Find where the given text appears and provide that cell's center as (x, y) coordinate. 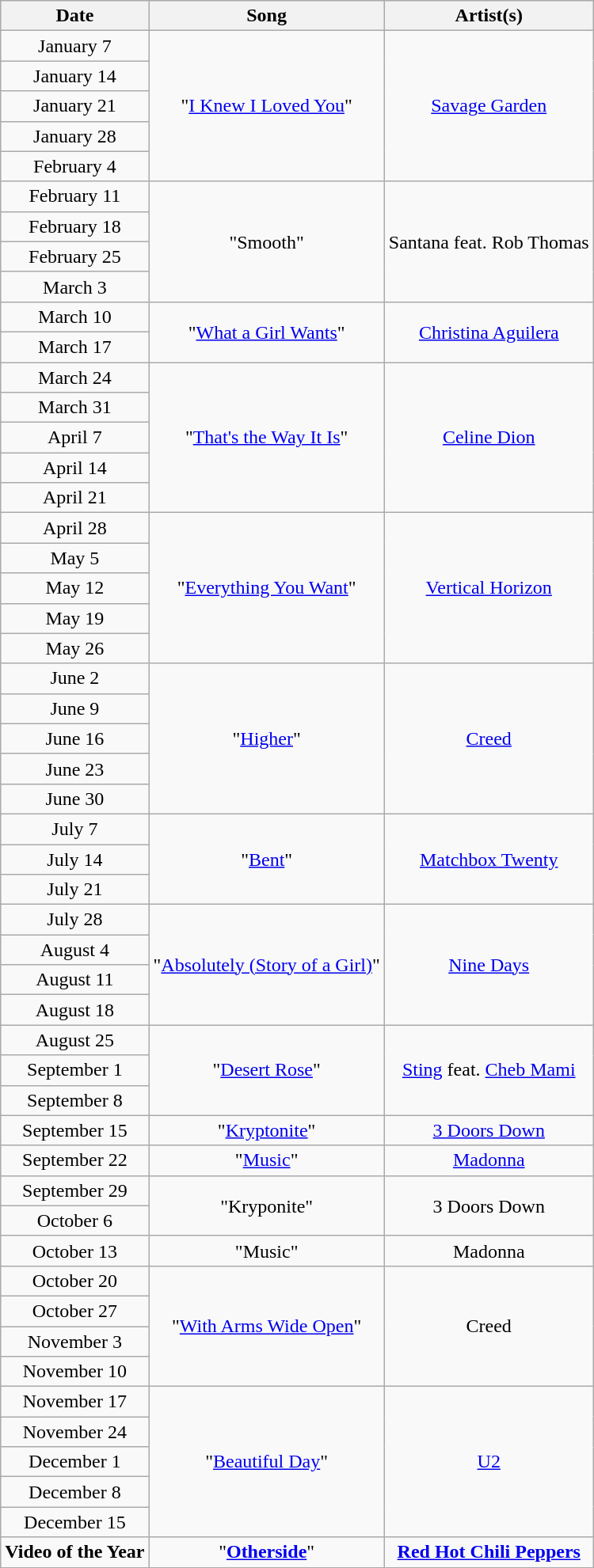
February 18 (74, 226)
Vertical Horizon (489, 588)
August 4 (74, 950)
January 7 (74, 46)
November 3 (74, 1342)
June 9 (74, 708)
U2 (489, 1462)
Red Hot Chili Peppers (489, 1552)
November 10 (74, 1372)
November 24 (74, 1432)
October 13 (74, 1251)
"Kryponite" (266, 1205)
Savage Garden (489, 106)
January 21 (74, 106)
March 3 (74, 287)
"Kryptonite" (266, 1130)
October 27 (74, 1311)
April 7 (74, 438)
June 30 (74, 799)
March 24 (74, 378)
July 14 (74, 859)
May 12 (74, 588)
September 1 (74, 1070)
Nine Days (489, 965)
"Bent" (266, 859)
February 25 (74, 256)
July 28 (74, 920)
Song (266, 16)
April 28 (74, 528)
April 14 (74, 468)
August 25 (74, 1040)
May 26 (74, 648)
June 16 (74, 738)
May 19 (74, 618)
December 1 (74, 1462)
"That's the Way It Is" (266, 438)
"What a Girl Wants" (266, 332)
September 22 (74, 1160)
"With Arms Wide Open" (266, 1326)
January 28 (74, 136)
November 17 (74, 1402)
September 15 (74, 1130)
August 18 (74, 1010)
March 10 (74, 317)
Christina Aguilera (489, 332)
March 31 (74, 408)
Matchbox Twenty (489, 859)
February 4 (74, 166)
Video of the Year (74, 1552)
"Beautiful Day" (266, 1462)
"Everything You Want" (266, 588)
December 15 (74, 1522)
"I Knew I Loved You" (266, 106)
"Smooth" (266, 241)
Sting feat. Cheb Mami (489, 1070)
February 11 (74, 196)
August 11 (74, 980)
"Desert Rose" (266, 1070)
June 23 (74, 769)
Artist(s) (489, 16)
"Otherside" (266, 1552)
"Absolutely (Story of a Girl)" (266, 965)
July 7 (74, 829)
March 17 (74, 347)
December 8 (74, 1492)
July 21 (74, 890)
"Higher" (266, 738)
October 6 (74, 1221)
April 21 (74, 498)
September 29 (74, 1190)
June 2 (74, 678)
September 8 (74, 1100)
January 14 (74, 76)
Santana feat. Rob Thomas (489, 241)
October 20 (74, 1281)
May 5 (74, 558)
Date (74, 16)
Celine Dion (489, 438)
